Extract the [X, Y] coordinate from the center of the cell holding the provided text.  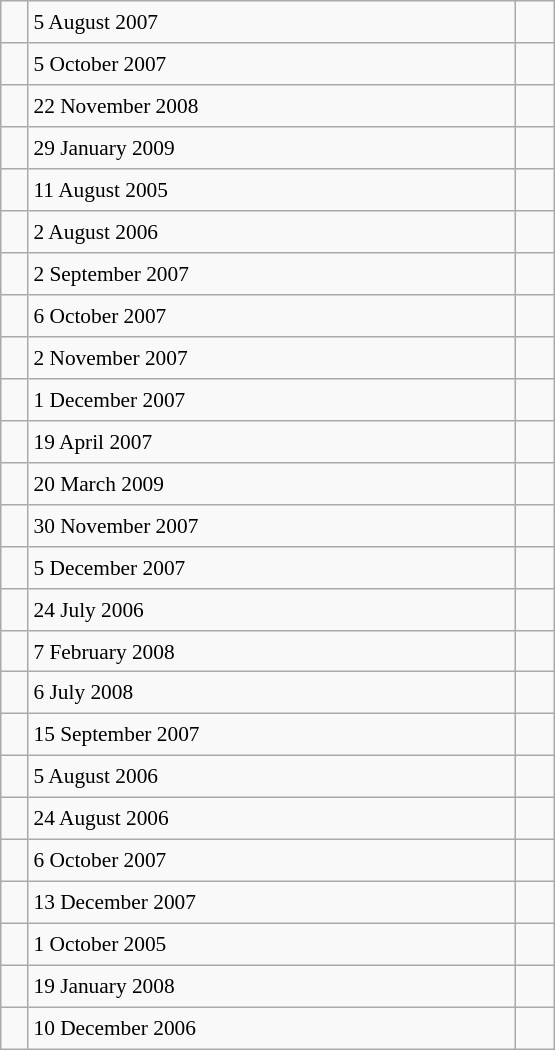
13 December 2007 [272, 903]
5 October 2007 [272, 64]
5 December 2007 [272, 567]
20 March 2009 [272, 483]
1 October 2005 [272, 945]
15 September 2007 [272, 735]
10 December 2006 [272, 1028]
29 January 2009 [272, 148]
22 November 2008 [272, 106]
6 July 2008 [272, 693]
24 July 2006 [272, 609]
7 February 2008 [272, 651]
5 August 2007 [272, 22]
19 January 2008 [272, 986]
2 November 2007 [272, 358]
1 December 2007 [272, 399]
5 August 2006 [272, 777]
2 August 2006 [272, 232]
2 September 2007 [272, 274]
19 April 2007 [272, 441]
30 November 2007 [272, 525]
24 August 2006 [272, 819]
11 August 2005 [272, 190]
